For the text-containing cell, return its midpoint in (X, Y) coordinate format. 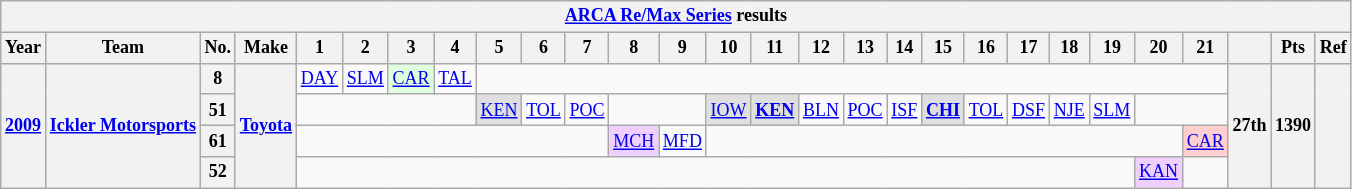
DSF (1029, 110)
19 (1112, 48)
20 (1159, 48)
21 (1205, 48)
MCH (634, 140)
NJE (1069, 110)
3 (411, 48)
17 (1029, 48)
9 (683, 48)
CHI (944, 110)
52 (218, 172)
10 (728, 48)
11 (775, 48)
5 (499, 48)
51 (218, 110)
Team (122, 48)
13 (865, 48)
4 (455, 48)
1 (319, 48)
Year (24, 48)
7 (587, 48)
BLN (822, 110)
ISF (904, 110)
KAN (1159, 172)
No. (218, 48)
27th (1250, 126)
Ref (1333, 48)
18 (1069, 48)
IOW (728, 110)
ARCA Re/Max Series results (676, 16)
MFD (683, 140)
Pts (1294, 48)
Toyota (266, 126)
Make (266, 48)
2009 (24, 126)
15 (944, 48)
TAL (455, 78)
16 (986, 48)
61 (218, 140)
6 (544, 48)
14 (904, 48)
DAY (319, 78)
2 (365, 48)
1390 (1294, 126)
12 (822, 48)
Ickler Motorsports (122, 126)
